From the cell containing the given text, extract its center point as [X, Y] coordinate. 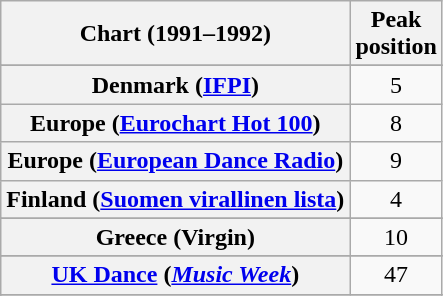
Denmark (IFPI) [176, 85]
47 [396, 275]
Europe (Eurochart Hot 100) [176, 123]
Chart (1991–1992) [176, 34]
UK Dance (Music Week) [176, 275]
9 [396, 161]
Greece (Virgin) [176, 237]
Peakposition [396, 34]
10 [396, 237]
8 [396, 123]
4 [396, 199]
Finland (Suomen virallinen lista) [176, 199]
Europe (European Dance Radio) [176, 161]
5 [396, 85]
